Provide the [x, y] coordinate of the cell's center where the given text is located.  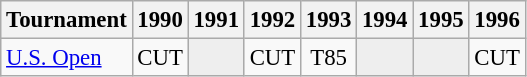
U.S. Open [66, 58]
T85 [328, 58]
1992 [272, 20]
1995 [441, 20]
1993 [328, 20]
1994 [385, 20]
1991 [216, 20]
1990 [160, 20]
1996 [497, 20]
Tournament [66, 20]
